Return the (x, y) coordinate for the center point of the cell that contains the specified text.  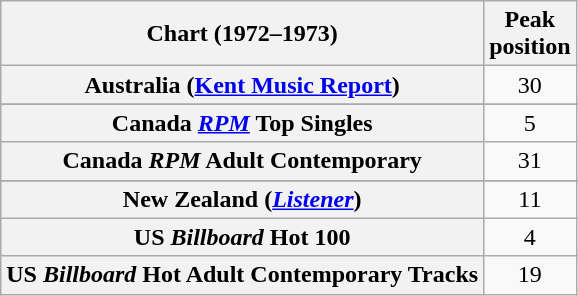
5 (530, 123)
Canada RPM Top Singles (242, 123)
30 (530, 85)
4 (530, 237)
31 (530, 161)
11 (530, 199)
US Billboard Hot 100 (242, 237)
Peakposition (530, 34)
US Billboard Hot Adult Contemporary Tracks (242, 275)
Canada RPM Adult Contemporary (242, 161)
New Zealand (Listener) (242, 199)
19 (530, 275)
Chart (1972–1973) (242, 34)
Australia (Kent Music Report) (242, 85)
